Identify which cell holds the provided text, then report its (x, y) central coordinate. 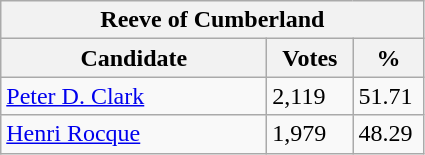
1,979 (310, 134)
Candidate (134, 58)
51.71 (388, 96)
Henri Rocque (134, 134)
Peter D. Clark (134, 96)
Votes (310, 58)
2,119 (310, 96)
% (388, 58)
48.29 (388, 134)
Reeve of Cumberland (212, 20)
